Determine the (X, Y) coordinate at the center of the cell enclosing the given text.  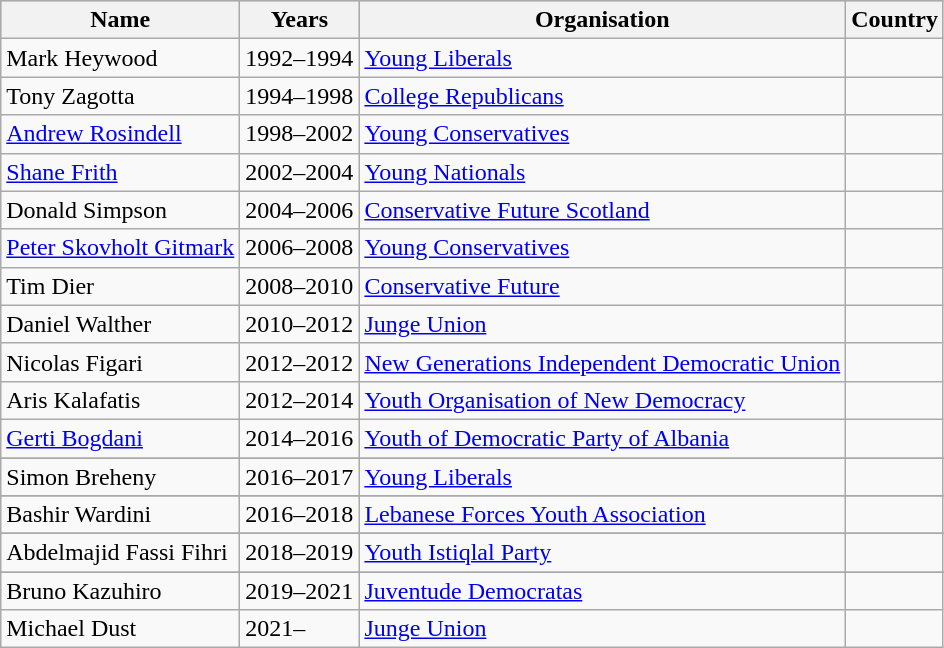
2016–2018 (300, 515)
1998–2002 (300, 134)
2018–2019 (300, 553)
New Generations Independent Democratic Union (602, 362)
Donald Simpson (120, 210)
1992–1994 (300, 58)
Peter Skovholt Gitmark (120, 248)
Youth Istiqlal Party (602, 553)
Shane Frith (120, 172)
Andrew Rosindell (120, 134)
1994–1998 (300, 96)
Gerti Bogdani (120, 438)
2004–2006 (300, 210)
Conservative Future Scotland (602, 210)
2012–2014 (300, 400)
Mark Heywood (120, 58)
Name (120, 20)
Michael Dust (120, 629)
Abdelmajid Fassi Fihri (120, 553)
Daniel Walther (120, 324)
Nicolas Figari (120, 362)
Simon Breheny (120, 477)
Bashir Wardini (120, 515)
Organisation (602, 20)
Aris Kalafatis (120, 400)
Youth of Democratic Party of Albania (602, 438)
2016–2017 (300, 477)
Lebanese Forces Youth Association (602, 515)
Bruno Kazuhiro (120, 591)
College Republicans (602, 96)
Conservative Future (602, 286)
2010–2012 (300, 324)
2008–2010 (300, 286)
2012–2012 (300, 362)
Tim Dier (120, 286)
2021– (300, 629)
Juventude Democratas (602, 591)
Country (895, 20)
Tony Zagotta (120, 96)
2014–2016 (300, 438)
2019–2021 (300, 591)
Years (300, 20)
2002–2004 (300, 172)
Youth Organisation of New Democracy (602, 400)
2006–2008 (300, 248)
Young Nationals (602, 172)
